Search for the cell housing the specified text and yield its (X, Y) center coordinate. 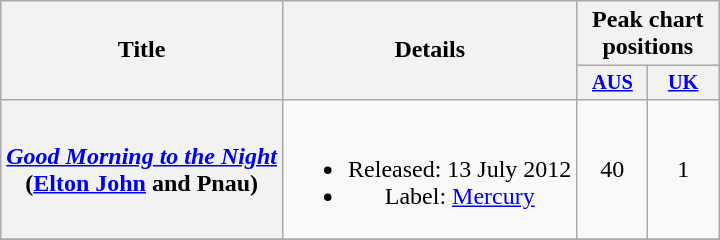
Peak chart positions (648, 34)
Title (142, 50)
UK (684, 83)
Details (430, 50)
1 (684, 169)
AUS (612, 83)
40 (612, 169)
Released: 13 July 2012Label: Mercury (430, 169)
Good Morning to the Night(Elton John and Pnau) (142, 169)
